Pinpoint the cell where the given text exists, returning its (x, y) midpoint coordinate. 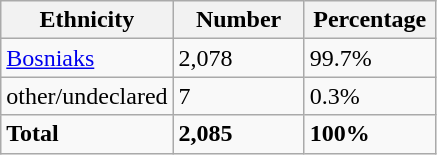
Percentage (370, 20)
Number (238, 20)
Bosniaks (87, 58)
other/undeclared (87, 96)
0.3% (370, 96)
2,078 (238, 58)
2,085 (238, 134)
Total (87, 134)
7 (238, 96)
99.7% (370, 58)
Ethnicity (87, 20)
100% (370, 134)
